Search for the cell housing the specified text and yield its (X, Y) center coordinate. 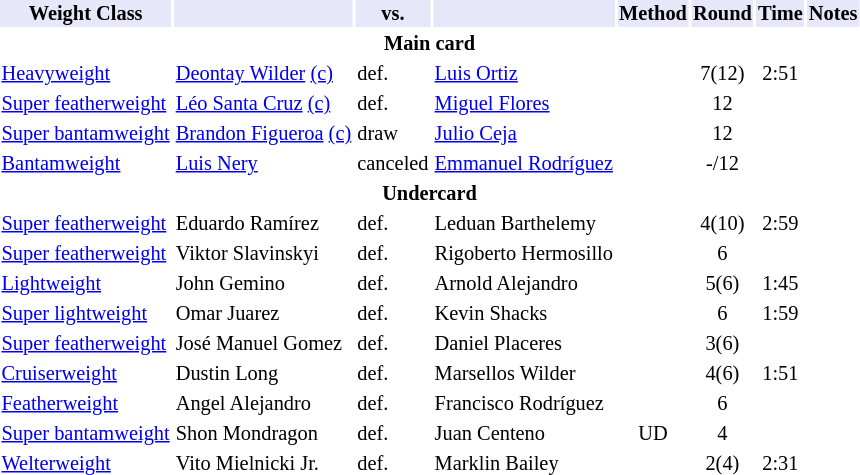
Kevin Shacks (524, 314)
Deontay Wilder (c) (264, 74)
5(6) (722, 284)
3(6) (722, 344)
7(12) (722, 74)
UD (652, 434)
Undercard (430, 194)
Notes (833, 14)
Angel Alejandro (264, 404)
Leduan Barthelemy (524, 224)
Eduardo Ramírez (264, 224)
Shon Mondragon (264, 434)
Cruiserweight (86, 374)
Francisco Rodríguez (524, 404)
John Gemino (264, 284)
-/12 (722, 164)
Heavyweight (86, 74)
Luis Nery (264, 164)
Round (722, 14)
Omar Juarez (264, 314)
4(10) (722, 224)
draw (393, 134)
Juan Centeno (524, 434)
Super lightweight (86, 314)
Rigoberto Hermosillo (524, 254)
Julio Ceja (524, 134)
Viktor Slavinskyi (264, 254)
Featherweight (86, 404)
Léo Santa Cruz (c) (264, 104)
vs. (393, 14)
Arnold Alejandro (524, 284)
2:51 (780, 74)
2:59 (780, 224)
Luis Ortiz (524, 74)
Lightweight (86, 284)
Brandon Figueroa (c) (264, 134)
4 (722, 434)
Daniel Placeres (524, 344)
Dustin Long (264, 374)
Miguel Flores (524, 104)
Marsellos Wilder (524, 374)
1:59 (780, 314)
Bantamweight (86, 164)
Method (652, 14)
canceled (393, 164)
Emmanuel Rodríguez (524, 164)
4(6) (722, 374)
José Manuel Gomez (264, 344)
Time (780, 14)
Weight Class (86, 14)
1:45 (780, 284)
Main card (430, 44)
1:51 (780, 374)
